Extract the (X, Y) coordinate from the center of the cell holding the provided text.  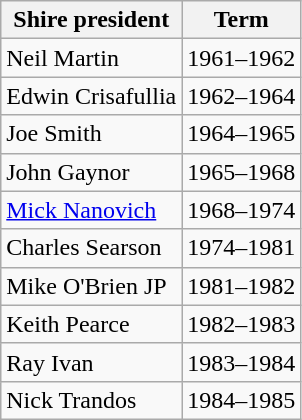
1984–1985 (242, 400)
1965–1968 (242, 172)
1962–1964 (242, 96)
Mick Nanovich (92, 210)
1974–1981 (242, 248)
Joe Smith (92, 134)
Charles Searson (92, 248)
Mike O'Brien JP (92, 286)
John Gaynor (92, 172)
Keith Pearce (92, 324)
Neil Martin (92, 58)
1964–1965 (242, 134)
Term (242, 20)
Ray Ivan (92, 362)
1961–1962 (242, 58)
1981–1982 (242, 286)
Edwin Crisafullia (92, 96)
1968–1974 (242, 210)
Nick Trandos (92, 400)
Shire president (92, 20)
1982–1983 (242, 324)
1983–1984 (242, 362)
